From the cell containing the given text, extract its center point as (x, y) coordinate. 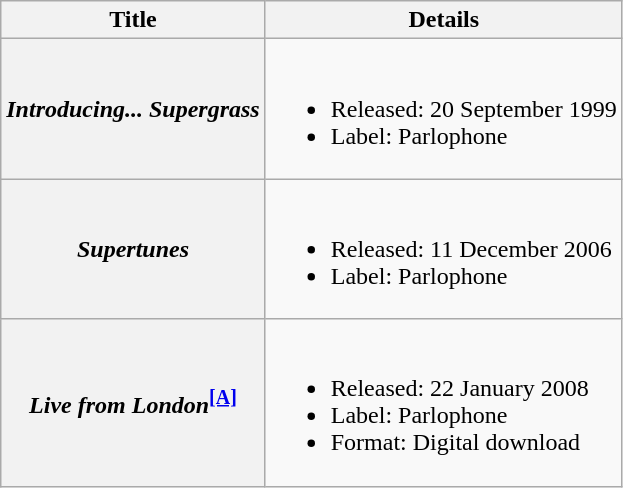
Details (444, 20)
Live from London[A] (133, 402)
Supertunes (133, 249)
Released: 20 September 1999Label: Parlophone (444, 109)
Released: 22 January 2008Label: ParlophoneFormat: Digital download (444, 402)
Title (133, 20)
Released: 11 December 2006Label: Parlophone (444, 249)
Introducing... Supergrass (133, 109)
